Provide the (x, y) coordinate of the cell's center where the given text is located.  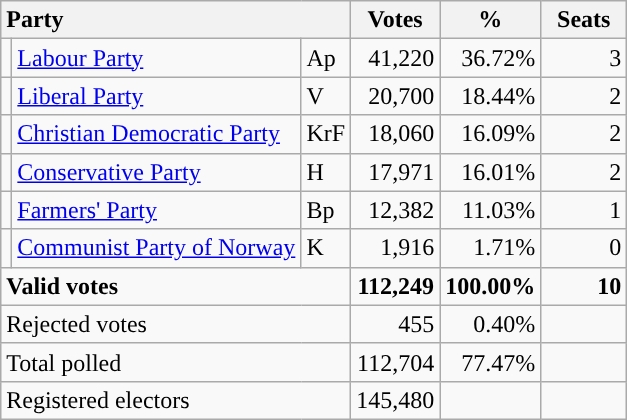
Liberal Party (156, 96)
16.01% (490, 172)
Party (176, 20)
Total polled (176, 362)
V (326, 96)
Conservative Party (156, 172)
Christian Democratic Party (156, 134)
77.47% (490, 362)
Registered electors (176, 400)
1.71% (490, 248)
20,700 (396, 96)
10 (584, 286)
Bp (326, 210)
16.09% (490, 134)
36.72% (490, 58)
Communist Party of Norway (156, 248)
18,060 (396, 134)
Votes (396, 20)
% (490, 20)
3 (584, 58)
145,480 (396, 400)
455 (396, 324)
Rejected votes (176, 324)
0 (584, 248)
1,916 (396, 248)
12,382 (396, 210)
Farmers' Party (156, 210)
Ap (326, 58)
1 (584, 210)
112,704 (396, 362)
100.00% (490, 286)
K (326, 248)
41,220 (396, 58)
0.40% (490, 324)
112,249 (396, 286)
H (326, 172)
Seats (584, 20)
18.44% (490, 96)
Valid votes (176, 286)
11.03% (490, 210)
17,971 (396, 172)
KrF (326, 134)
Labour Party (156, 58)
